Identify which cell holds the provided text, then report its (x, y) central coordinate. 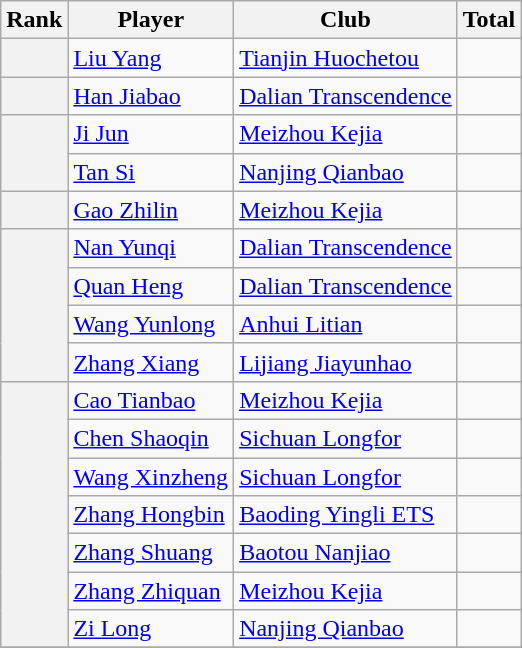
Chen Shaoqin (151, 438)
Lijiang Jiayunhao (346, 362)
Club (346, 20)
Gao Zhilin (151, 210)
Cao Tianbao (151, 400)
Zhang Shuang (151, 553)
Quan Heng (151, 286)
Anhui Litian (346, 324)
Baoding Yingli ETS (346, 515)
Wang Yunlong (151, 324)
Nan Yunqi (151, 248)
Han Jiabao (151, 96)
Player (151, 20)
Ji Jun (151, 134)
Liu Yang (151, 58)
Tianjin Huochetou (346, 58)
Total (489, 20)
Tan Si (151, 172)
Zi Long (151, 629)
Baotou Nanjiao (346, 553)
Zhang Hongbin (151, 515)
Wang Xinzheng (151, 477)
Zhang Zhiquan (151, 591)
Rank (34, 20)
Zhang Xiang (151, 362)
